Scan for the cell matching the given text and deliver its [x, y] coordinate at center. 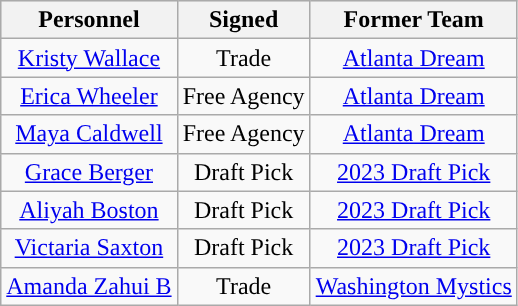
Victaria Saxton [89, 248]
Personnel [89, 20]
Grace Berger [89, 172]
Aliyah Boston [89, 210]
Washington Mystics [414, 286]
Signed [244, 20]
Former Team [414, 20]
Amanda Zahui B [89, 286]
Erica Wheeler [89, 96]
Maya Caldwell [89, 134]
Kristy Wallace [89, 58]
